Locate the cell with the specified text and output its [x, y] center coordinate. 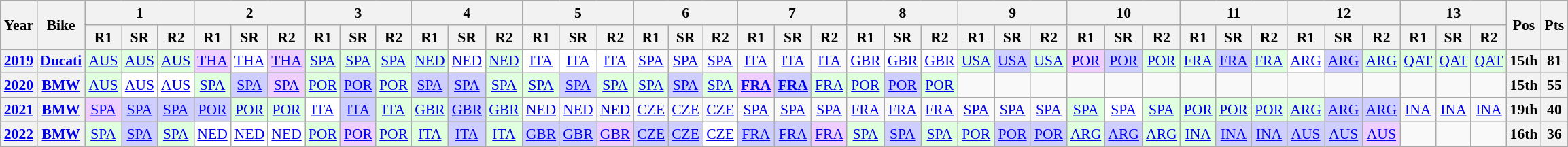
11 [1234, 13]
10 [1124, 13]
4 [467, 13]
81 [1554, 61]
12 [1343, 13]
2 [249, 13]
8 [903, 13]
Ducati [61, 61]
7 [792, 13]
16th [1524, 134]
Pts [1554, 24]
2021 [19, 110]
19th [1524, 110]
36 [1554, 134]
5 [578, 13]
40 [1554, 110]
6 [685, 13]
1 [139, 13]
2022 [19, 134]
Bike [61, 24]
9 [1013, 13]
55 [1554, 86]
2019 [19, 61]
2020 [19, 86]
Pos [1524, 24]
Year [19, 24]
3 [358, 13]
13 [1453, 13]
